Identify which cell holds the provided text, then report its (x, y) central coordinate. 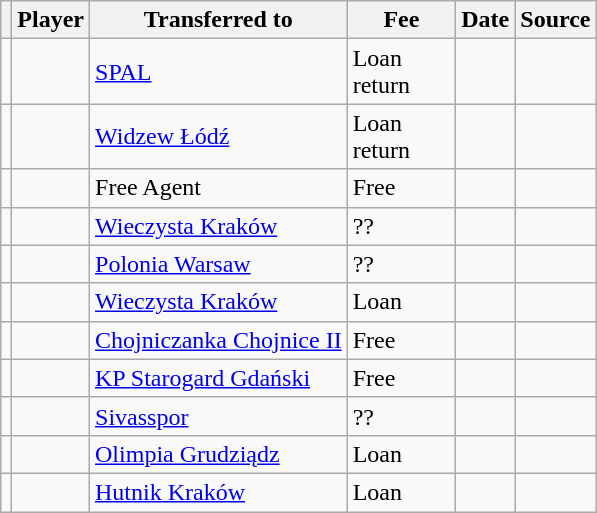
Sivasspor (219, 416)
SPAL (219, 72)
Free Agent (219, 188)
Fee (402, 20)
Olimpia Grudziądz (219, 454)
Widzew Łódź (219, 136)
Player (51, 20)
Chojniczanka Chojnice II (219, 340)
Hutnik Kraków (219, 492)
KP Starogard Gdański (219, 378)
Source (556, 20)
Polonia Warsaw (219, 264)
Transferred to (219, 20)
Date (486, 20)
